Extract the (x, y) coordinate from the center of the cell holding the provided text.  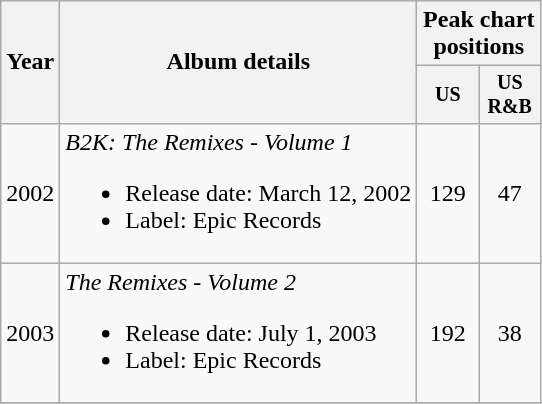
2003 (30, 333)
192 (448, 333)
Peak chartpositions (479, 34)
B2K: The Remixes - Volume 1Release date: March 12, 2002Label: Epic Records (238, 193)
The Remixes - Volume 2Release date: July 1, 2003Label: Epic Records (238, 333)
47 (510, 193)
2002 (30, 193)
38 (510, 333)
US R&B (510, 94)
Album details (238, 62)
129 (448, 193)
US (448, 94)
Year (30, 62)
